Detect which cell encompasses the target text, then output its (x, y) center coordinate. 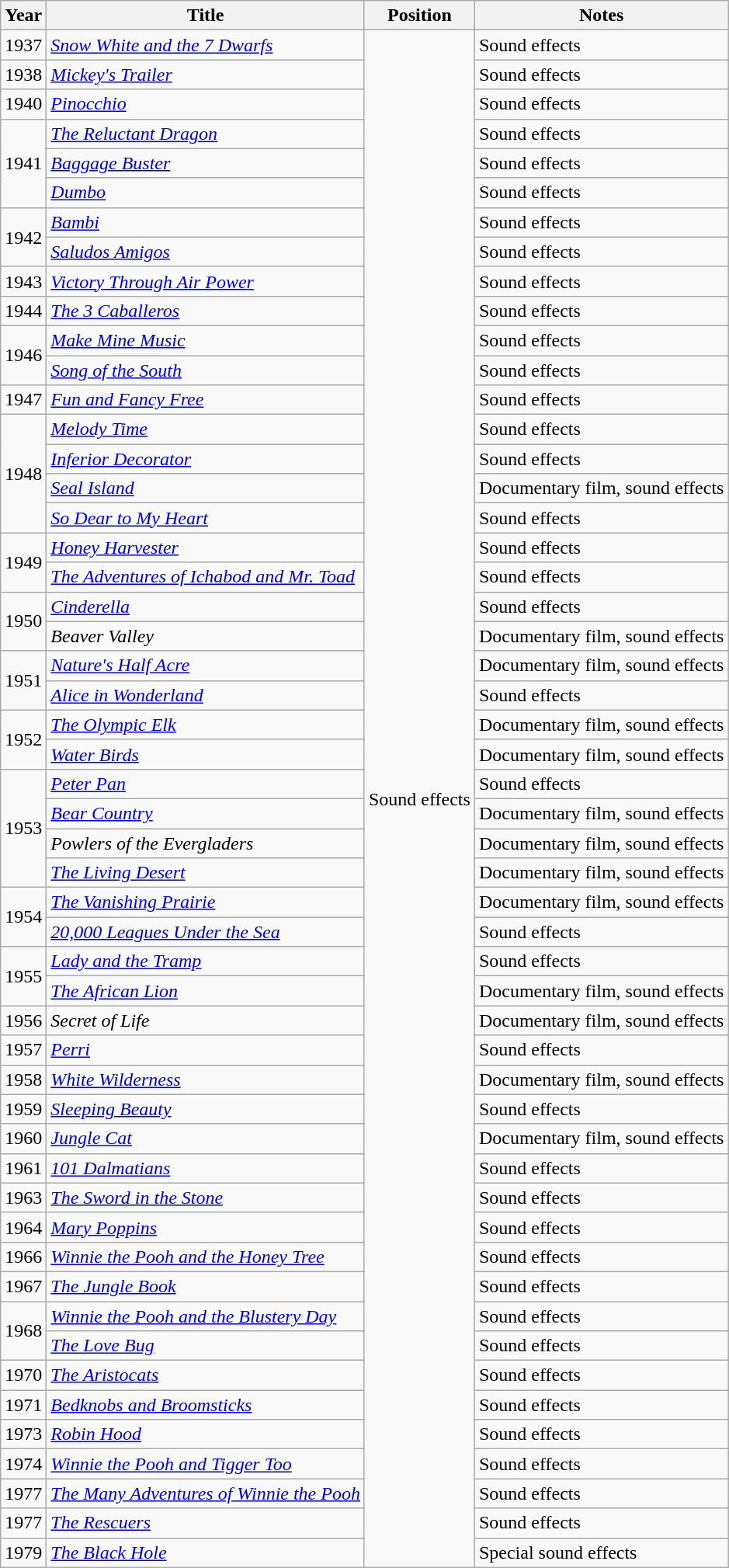
Melody Time (206, 429)
1967 (23, 1286)
Mary Poppins (206, 1227)
Seal Island (206, 488)
1953 (23, 828)
Honey Harvester (206, 548)
The 3 Caballeros (206, 311)
1957 (23, 1050)
1944 (23, 311)
Jungle Cat (206, 1139)
Perri (206, 1050)
1973 (23, 1434)
Dumbo (206, 193)
Robin Hood (206, 1434)
1970 (23, 1375)
Beaver Valley (206, 636)
Secret of Life (206, 1020)
Powlers of the Evergladers (206, 843)
1966 (23, 1257)
1950 (23, 621)
Bedknobs and Broomsticks (206, 1405)
Cinderella (206, 607)
1940 (23, 104)
Alice in Wonderland (206, 695)
1959 (23, 1109)
20,000 Leagues Under the Sea (206, 932)
1946 (23, 355)
So Dear to My Heart (206, 518)
The Rescuers (206, 1523)
1947 (23, 400)
1941 (23, 163)
1974 (23, 1464)
The Sword in the Stone (206, 1198)
1937 (23, 45)
1943 (23, 281)
The African Lion (206, 991)
The Living Desert (206, 873)
The Jungle Book (206, 1286)
Baggage Buster (206, 163)
1961 (23, 1168)
Make Mine Music (206, 340)
The Aristocats (206, 1375)
The Love Bug (206, 1346)
Mickey's Trailer (206, 75)
1968 (23, 1331)
Fun and Fancy Free (206, 400)
Lady and the Tramp (206, 961)
The Black Hole (206, 1552)
1938 (23, 75)
The Reluctant Dragon (206, 134)
Pinocchio (206, 104)
1952 (23, 739)
The Many Adventures of Winnie the Pooh (206, 1493)
1960 (23, 1139)
Saludos Amigos (206, 252)
1958 (23, 1080)
Winnie the Pooh and the Honey Tree (206, 1257)
1948 (23, 474)
White Wilderness (206, 1080)
Title (206, 16)
The Adventures of Ichabod and Mr. Toad (206, 577)
Peter Pan (206, 784)
Special sound effects (601, 1552)
Year (23, 16)
Bear Country (206, 813)
1949 (23, 562)
1964 (23, 1227)
Winnie the Pooh and Tigger Too (206, 1464)
Snow White and the 7 Dwarfs (206, 45)
1954 (23, 917)
1951 (23, 680)
1942 (23, 237)
Bambi (206, 222)
1963 (23, 1198)
1971 (23, 1405)
Nature's Half Acre (206, 666)
Position (419, 16)
Sleeping Beauty (206, 1109)
The Olympic Elk (206, 725)
The Vanishing Prairie (206, 902)
1956 (23, 1020)
101 Dalmatians (206, 1168)
Water Birds (206, 754)
Song of the South (206, 370)
1979 (23, 1552)
Inferior Decorator (206, 459)
Notes (601, 16)
Winnie the Pooh and the Blustery Day (206, 1316)
Victory Through Air Power (206, 281)
1955 (23, 976)
